Return the (x, y) coordinate for the center point of the cell that contains the specified text.  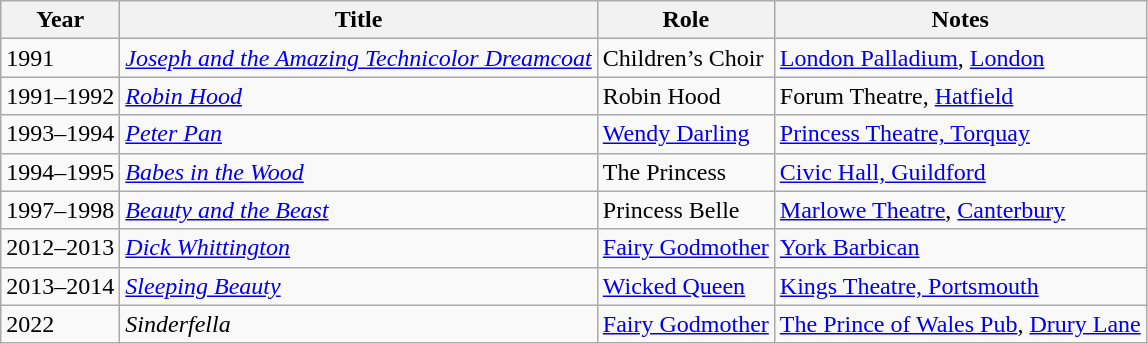
Princess Theatre, Torquay (960, 134)
Year (60, 20)
The Prince of Wales Pub, Drury Lane (960, 324)
Wicked Queen (686, 286)
1991 (60, 58)
Dick Whittington (358, 248)
Forum Theatre, Hatfield (960, 96)
Sinderfella (358, 324)
1994–1995 (60, 172)
Notes (960, 20)
York Barbican (960, 248)
London Palladium, London (960, 58)
Role (686, 20)
Marlowe Theatre, Canterbury (960, 210)
2013–2014 (60, 286)
Children’s Choir (686, 58)
The Princess (686, 172)
1991–1992 (60, 96)
Wendy Darling (686, 134)
Babes in the Wood (358, 172)
Joseph and the Amazing Technicolor Dreamcoat (358, 58)
1993–1994 (60, 134)
Beauty and the Beast (358, 210)
Civic Hall, Guildford (960, 172)
1997–1998 (60, 210)
Peter Pan (358, 134)
2022 (60, 324)
Kings Theatre, Portsmouth (960, 286)
Sleeping Beauty (358, 286)
Title (358, 20)
2012–2013 (60, 248)
Princess Belle (686, 210)
